Pinpoint the cell where the given text exists, returning its (x, y) midpoint coordinate. 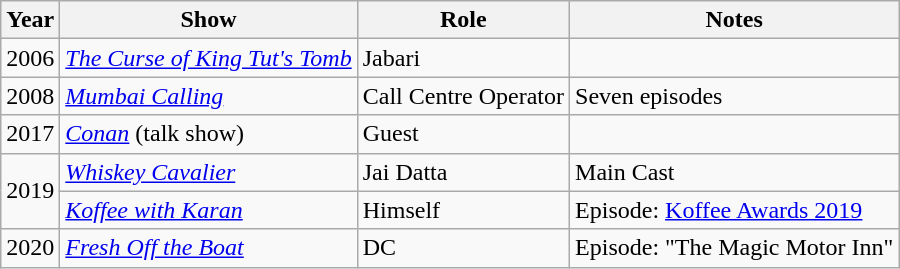
Whiskey Cavalier (208, 172)
Year (30, 20)
Conan (talk show) (208, 134)
Episode: Koffee Awards 2019 (734, 210)
Koffee with Karan (208, 210)
Episode: "The Magic Motor Inn" (734, 248)
Call Centre Operator (463, 96)
Main Cast (734, 172)
2008 (30, 96)
Guest (463, 134)
Notes (734, 20)
Show (208, 20)
2006 (30, 58)
Mumbai Calling (208, 96)
2020 (30, 248)
2019 (30, 191)
DC (463, 248)
Jai Datta (463, 172)
The Curse of King Tut's Tomb (208, 58)
Himself (463, 210)
Fresh Off the Boat (208, 248)
Role (463, 20)
2017 (30, 134)
Seven episodes (734, 96)
Jabari (463, 58)
